Capture the cell that displays the provided text and extract its [X, Y] central coordinate. 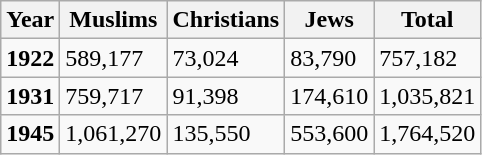
1922 [30, 58]
1945 [30, 134]
73,024 [226, 58]
83,790 [330, 58]
135,550 [226, 134]
1,035,821 [428, 96]
1,764,520 [428, 134]
553,600 [330, 134]
1,061,270 [114, 134]
759,717 [114, 96]
91,398 [226, 96]
1931 [30, 96]
Year [30, 20]
Christians [226, 20]
174,610 [330, 96]
Muslims [114, 20]
Jews [330, 20]
589,177 [114, 58]
Total [428, 20]
757,182 [428, 58]
